Return the (x, y) coordinate for the center point of the cell that contains the specified text.  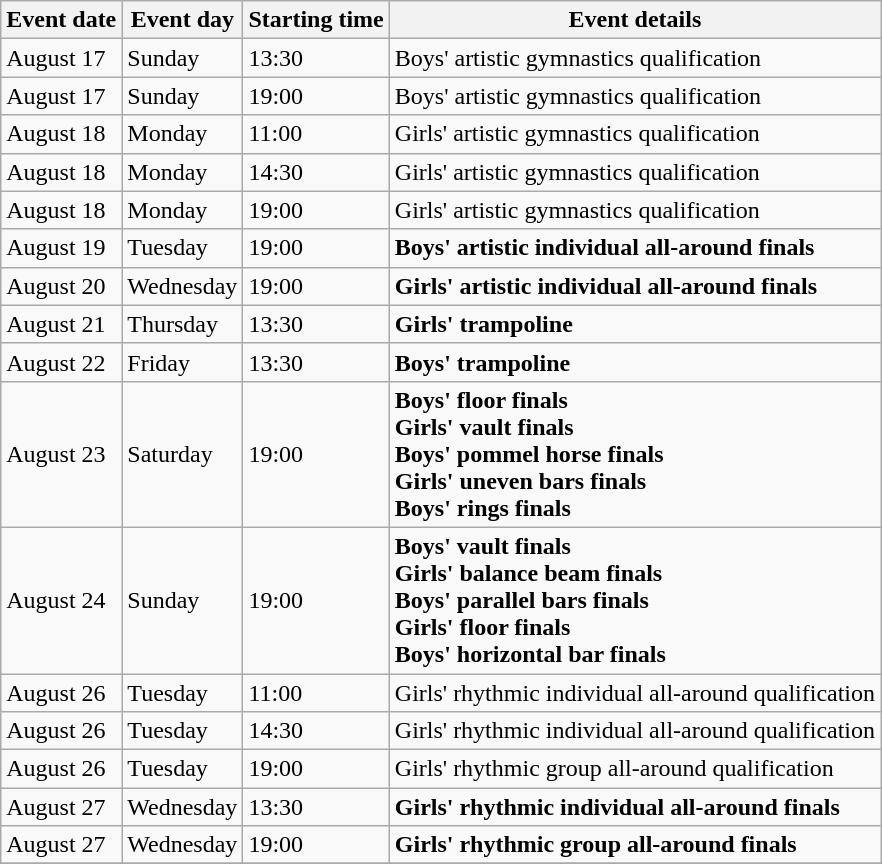
Starting time (316, 20)
August 22 (62, 362)
Girls' rhythmic group all-around qualification (634, 769)
Thursday (182, 324)
Event details (634, 20)
Saturday (182, 454)
Boys' artistic individual all-around finals (634, 248)
August 19 (62, 248)
Girls' trampoline (634, 324)
Girls' artistic individual all-around finals (634, 286)
Girls' rhythmic individual all-around finals (634, 807)
Girls' rhythmic group all-around finals (634, 845)
Boys' trampoline (634, 362)
Boys' vault finalsGirls' balance beam finalsBoys' parallel bars finalsGirls' floor finalsBoys' horizontal bar finals (634, 600)
August 21 (62, 324)
Boys' floor finalsGirls' vault finalsBoys' pommel horse finalsGirls' uneven bars finalsBoys' rings finals (634, 454)
Event date (62, 20)
August 23 (62, 454)
August 20 (62, 286)
Friday (182, 362)
August 24 (62, 600)
Event day (182, 20)
